Search for the cell housing the specified text and yield its [x, y] center coordinate. 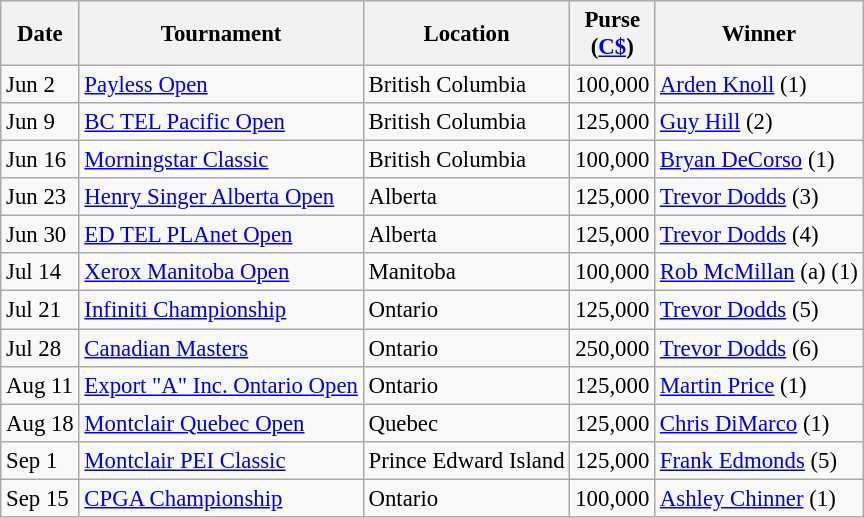
Trevor Dodds (3) [760, 197]
Jul 28 [40, 348]
Martin Price (1) [760, 385]
Jun 16 [40, 160]
Infiniti Championship [221, 310]
Winner [760, 34]
ED TEL PLAnet Open [221, 235]
Jun 23 [40, 197]
250,000 [612, 348]
Morningstar Classic [221, 160]
Trevor Dodds (5) [760, 310]
Prince Edward Island [466, 460]
Date [40, 34]
CPGA Championship [221, 498]
Henry Singer Alberta Open [221, 197]
Location [466, 34]
Jul 21 [40, 310]
Ashley Chinner (1) [760, 498]
Quebec [466, 423]
Xerox Manitoba Open [221, 273]
Jun 9 [40, 122]
Guy Hill (2) [760, 122]
Jun 2 [40, 85]
Rob McMillan (a) (1) [760, 273]
Arden Knoll (1) [760, 85]
Jul 14 [40, 273]
Canadian Masters [221, 348]
Trevor Dodds (4) [760, 235]
Trevor Dodds (6) [760, 348]
BC TEL Pacific Open [221, 122]
Chris DiMarco (1) [760, 423]
Purse(C$) [612, 34]
Aug 18 [40, 423]
Aug 11 [40, 385]
Manitoba [466, 273]
Sep 1 [40, 460]
Montclair Quebec Open [221, 423]
Frank Edmonds (5) [760, 460]
Bryan DeCorso (1) [760, 160]
Sep 15 [40, 498]
Payless Open [221, 85]
Export "A" Inc. Ontario Open [221, 385]
Montclair PEI Classic [221, 460]
Jun 30 [40, 235]
Tournament [221, 34]
